Capture the cell that displays the provided text and extract its (x, y) central coordinate. 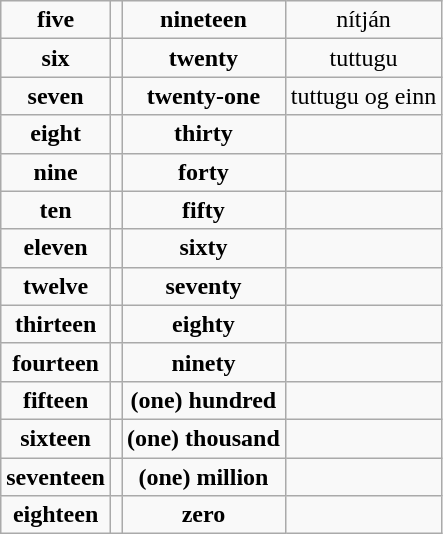
five (56, 20)
nine (56, 172)
sixteen (56, 438)
tuttugu (363, 58)
seven (56, 96)
thirty (204, 134)
fifty (204, 210)
twenty (204, 58)
(one) thousand (204, 438)
nítján (363, 20)
six (56, 58)
twelve (56, 286)
ten (56, 210)
eighteen (56, 515)
thirteen (56, 324)
fifteen (56, 400)
ninety (204, 362)
(one) hundred (204, 400)
forty (204, 172)
fourteen (56, 362)
seventy (204, 286)
nineteen (204, 20)
eighty (204, 324)
seventeen (56, 477)
eight (56, 134)
zero (204, 515)
tuttugu og einn (363, 96)
eleven (56, 248)
sixty (204, 248)
twenty-one (204, 96)
(one) million (204, 477)
